From the cell containing the given text, extract its center point as [x, y] coordinate. 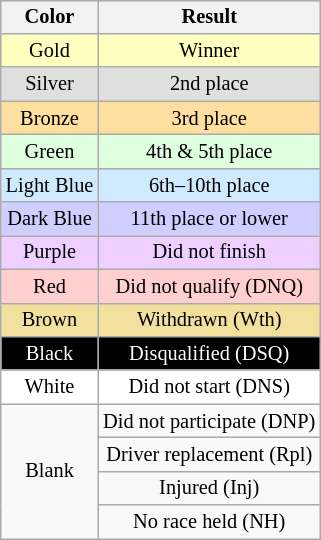
Disqualified (DSQ) [209, 354]
Purple [50, 253]
Did not start (DNS) [209, 387]
Driver replacement (Rpl) [209, 455]
Withdrawn (Wth) [209, 320]
3rd place [209, 118]
4th & 5th place [209, 152]
Red [50, 286]
Did not qualify (DNQ) [209, 286]
Light Blue [50, 185]
11th place or lower [209, 219]
Gold [50, 51]
Did not finish [209, 253]
White [50, 387]
Silver [50, 84]
Brown [50, 320]
Blank [50, 472]
Black [50, 354]
Dark Blue [50, 219]
Green [50, 152]
No race held (NH) [209, 522]
Injured (Inj) [209, 488]
Result [209, 17]
Bronze [50, 118]
Did not participate (DNP) [209, 421]
Winner [209, 51]
Color [50, 17]
2nd place [209, 84]
6th–10th place [209, 185]
